Output the (X, Y) coordinate of the center of the cell containing the given text.  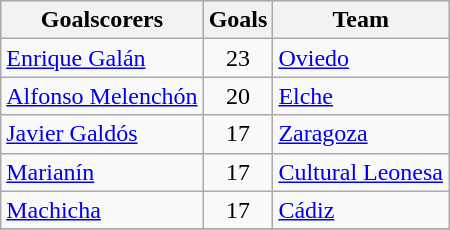
20 (238, 96)
Cádiz (361, 210)
Enrique Galán (102, 58)
23 (238, 58)
Javier Galdós (102, 134)
Marianín (102, 172)
Oviedo (361, 58)
Machicha (102, 210)
Cultural Leonesa (361, 172)
Goals (238, 20)
Alfonso Melenchón (102, 96)
Elche (361, 96)
Team (361, 20)
Zaragoza (361, 134)
Goalscorers (102, 20)
